Identify which cell holds the provided text, then report its (x, y) central coordinate. 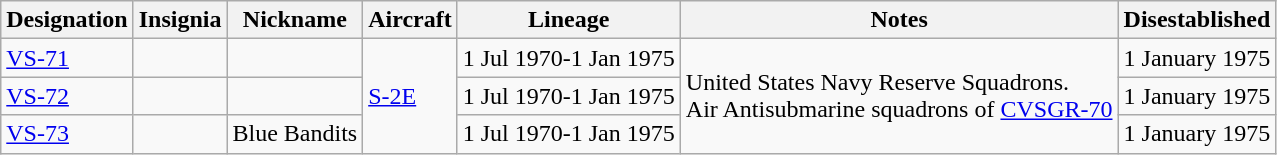
Insignia (180, 20)
Disestablished (1197, 20)
Notes (899, 20)
S-2E (410, 96)
United States Navy Reserve Squadrons.Air Antisubmarine squadrons of CVSGR-70 (899, 96)
Aircraft (410, 20)
Lineage (568, 20)
Designation (67, 20)
VS-73 (67, 134)
VS-71 (67, 58)
Blue Bandits (295, 134)
Nickname (295, 20)
VS-72 (67, 96)
